Scan for the cell matching the given text and deliver its (x, y) coordinate at center. 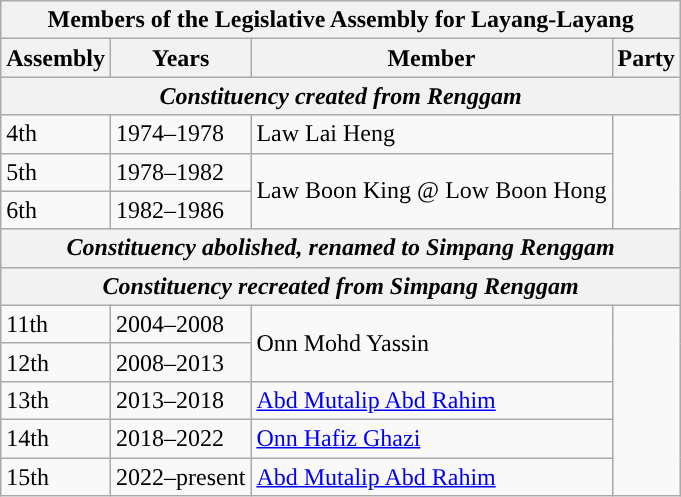
12th (56, 362)
Constituency abolished, renamed to Simpang Renggam (341, 248)
15th (56, 477)
2008–2013 (180, 362)
1974–1978 (180, 134)
4th (56, 134)
Assembly (56, 58)
2013–2018 (180, 400)
11th (56, 324)
Constituency created from Renggam (341, 96)
Members of the Legislative Assembly for Layang-Layang (341, 20)
Onn Hafiz Ghazi (432, 438)
Onn Mohd Yassin (432, 343)
2018–2022 (180, 438)
Constituency recreated from Simpang Renggam (341, 286)
1982–1986 (180, 210)
Law Boon King @ Low Boon Hong (432, 191)
5th (56, 172)
Party (646, 58)
Years (180, 58)
6th (56, 210)
2022–present (180, 477)
13th (56, 400)
Law Lai Heng (432, 134)
1978–1982 (180, 172)
Member (432, 58)
2004–2008 (180, 324)
14th (56, 438)
